Return the (x, y) coordinate for the center point of the cell that contains the specified text.  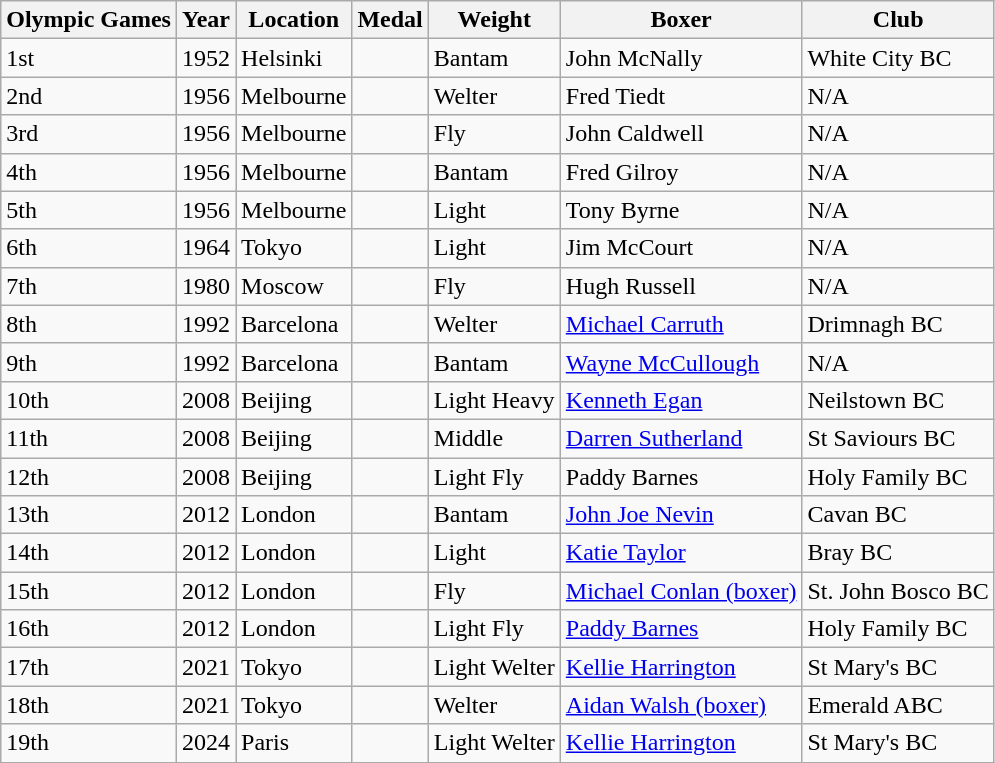
19th (89, 743)
14th (89, 553)
10th (89, 400)
Darren Sutherland (681, 438)
Moscow (294, 286)
Emerald ABC (898, 705)
13th (89, 515)
1980 (206, 286)
Kenneth Egan (681, 400)
Neilstown BC (898, 400)
Paris (294, 743)
1952 (206, 58)
Fred Tiedt (681, 96)
Middle (494, 438)
2nd (89, 96)
7th (89, 286)
1st (89, 58)
Drimnagh BC (898, 324)
6th (89, 248)
Year (206, 20)
Hugh Russell (681, 286)
Aidan Walsh (boxer) (681, 705)
Jim McCourt (681, 248)
16th (89, 629)
Boxer (681, 20)
17th (89, 667)
Olympic Games (89, 20)
St. John Bosco BC (898, 591)
John Joe Nevin (681, 515)
9th (89, 362)
Michael Carruth (681, 324)
St Saviours BC (898, 438)
11th (89, 438)
Cavan BC (898, 515)
Tony Byrne (681, 210)
1964 (206, 248)
John McNally (681, 58)
Fred Gilroy (681, 172)
Helsinki (294, 58)
Weight (494, 20)
3rd (89, 134)
2024 (206, 743)
12th (89, 477)
Michael Conlan (boxer) (681, 591)
8th (89, 324)
Bray BC (898, 553)
15th (89, 591)
White City BC (898, 58)
5th (89, 210)
Location (294, 20)
John Caldwell (681, 134)
18th (89, 705)
Medal (390, 20)
Wayne McCullough (681, 362)
4th (89, 172)
Club (898, 20)
Katie Taylor (681, 553)
Light Heavy (494, 400)
